Detect which cell encompasses the target text, then output its (x, y) center coordinate. 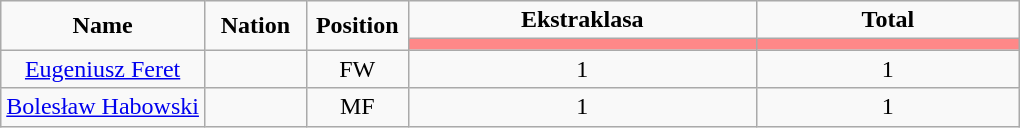
Ekstraklasa (582, 20)
Nation (255, 26)
Eugeniusz Feret (103, 69)
FW (357, 69)
Bolesław Habowski (103, 107)
Name (103, 26)
Position (357, 26)
Total (888, 20)
MF (357, 107)
